Detect which cell encompasses the target text, then output its (X, Y) center coordinate. 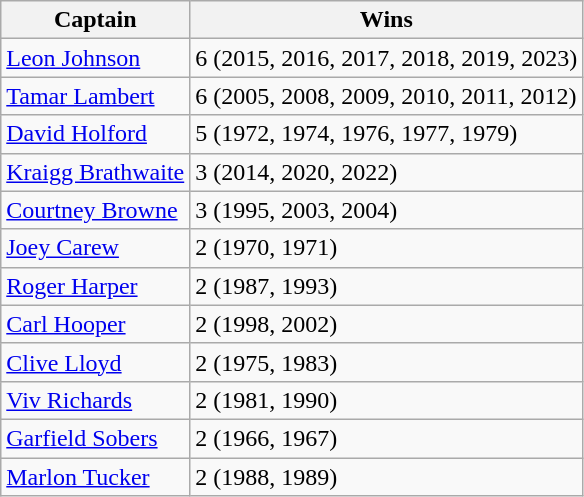
David Holford (96, 134)
2 (1998, 2002) (386, 324)
2 (1987, 1993) (386, 286)
2 (1981, 1990) (386, 400)
Roger Harper (96, 286)
2 (1988, 1989) (386, 477)
3 (2014, 2020, 2022) (386, 172)
Wins (386, 20)
Leon Johnson (96, 58)
6 (2005, 2008, 2009, 2010, 2011, 2012) (386, 96)
5 (1972, 1974, 1976, 1977, 1979) (386, 134)
2 (1966, 1967) (386, 438)
6 (2015, 2016, 2017, 2018, 2019, 2023) (386, 58)
3 (1995, 2003, 2004) (386, 210)
Viv Richards (96, 400)
Carl Hooper (96, 324)
Joey Carew (96, 248)
Courtney Browne (96, 210)
Garfield Sobers (96, 438)
2 (1975, 1983) (386, 362)
Clive Lloyd (96, 362)
Tamar Lambert (96, 96)
Marlon Tucker (96, 477)
Kraigg Brathwaite (96, 172)
2 (1970, 1971) (386, 248)
Captain (96, 20)
